For the text-containing cell, return its midpoint in [x, y] coordinate format. 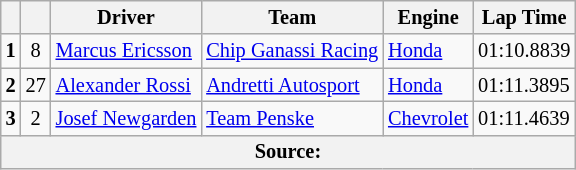
Team [292, 17]
01:11.4639 [524, 118]
01:10.8839 [524, 51]
Engine [428, 17]
Andretti Autosport [292, 85]
Chevrolet [428, 118]
Alexander Rossi [126, 85]
Driver [126, 17]
8 [36, 51]
1 [11, 51]
Lap Time [524, 17]
27 [36, 85]
3 [11, 118]
Josef Newgarden [126, 118]
Chip Ganassi Racing [292, 51]
Marcus Ericsson [126, 51]
Source: [288, 152]
Team Penske [292, 118]
01:11.3895 [524, 85]
